From the cell containing the given text, extract its center point as [x, y] coordinate. 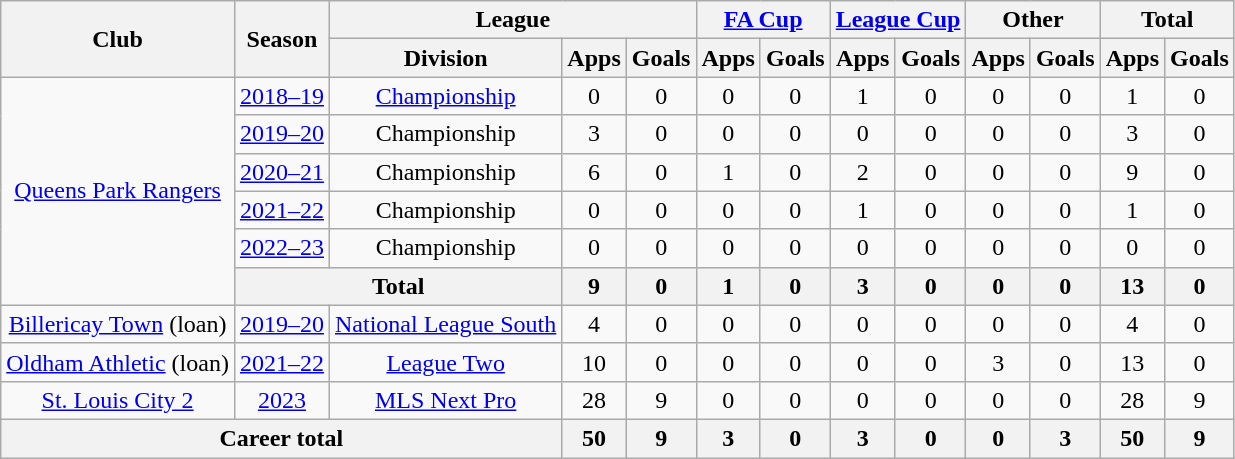
Other [1033, 20]
2023 [282, 400]
St. Louis City 2 [118, 400]
2020–21 [282, 172]
MLS Next Pro [445, 400]
League Cup [898, 20]
Queens Park Rangers [118, 191]
2022–23 [282, 248]
6 [594, 172]
Oldham Athletic (loan) [118, 362]
League Two [445, 362]
Billericay Town (loan) [118, 324]
Division [445, 58]
Club [118, 39]
2018–19 [282, 96]
National League South [445, 324]
Season [282, 39]
League [512, 20]
Career total [282, 438]
2 [862, 172]
10 [594, 362]
FA Cup [763, 20]
